Pinpoint the cell where the given text exists, returning its (x, y) midpoint coordinate. 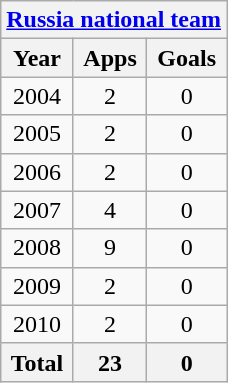
2006 (38, 172)
Russia national team (114, 20)
Apps (110, 58)
2005 (38, 134)
2009 (38, 286)
2010 (38, 324)
Goals (187, 58)
2007 (38, 210)
4 (110, 210)
2008 (38, 248)
Total (38, 362)
9 (110, 248)
2004 (38, 96)
23 (110, 362)
Year (38, 58)
